Capture the cell that displays the provided text and extract its (X, Y) central coordinate. 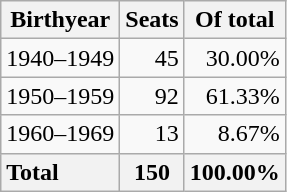
8.67% (234, 134)
Of total (234, 20)
13 (152, 134)
1960–1969 (60, 134)
45 (152, 58)
150 (152, 172)
Seats (152, 20)
Birthyear (60, 20)
61.33% (234, 96)
100.00% (234, 172)
1940–1949 (60, 58)
Total (60, 172)
92 (152, 96)
1950–1959 (60, 96)
30.00% (234, 58)
